Find where the given text appears and provide that cell's center as [x, y] coordinate. 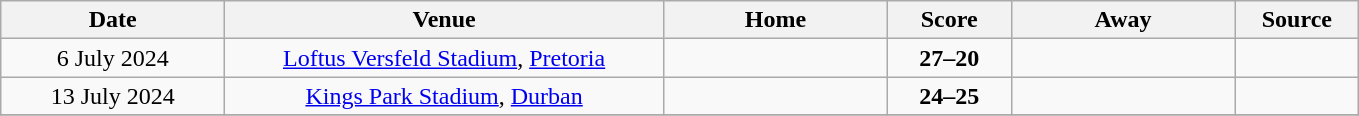
Kings Park Stadium, Durban [444, 96]
13 July 2024 [113, 96]
Loftus Versfeld Stadium, Pretoria [444, 58]
Home [775, 20]
Date [113, 20]
Venue [444, 20]
27–20 [949, 58]
Score [949, 20]
Away [1123, 20]
24–25 [949, 96]
Source [1297, 20]
6 July 2024 [113, 58]
